Detect which cell encompasses the target text, then output its [x, y] center coordinate. 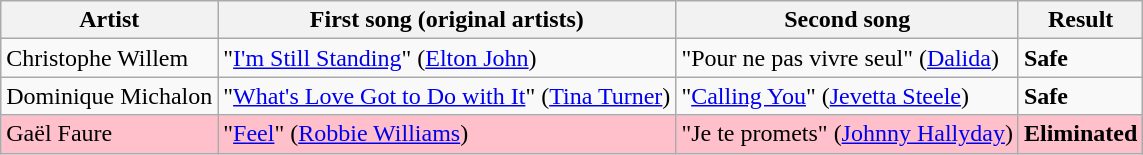
Result [1080, 20]
"I'm Still Standing" (Elton John) [447, 58]
"Je te promets" (Johnny Hallyday) [848, 134]
"Feel" (Robbie Williams) [447, 134]
"Calling You" (Jevetta Steele) [848, 96]
Artist [110, 20]
First song (original artists) [447, 20]
Dominique Michalon [110, 96]
"Pour ne pas vivre seul" (Dalida) [848, 58]
Second song [848, 20]
Gaël Faure [110, 134]
Christophe Willem [110, 58]
"What's Love Got to Do with It" (Tina Turner) [447, 96]
Eliminated [1080, 134]
